Pinpoint the cell where the given text exists, returning its (x, y) midpoint coordinate. 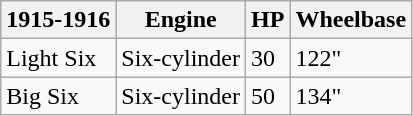
50 (268, 96)
Light Six (58, 58)
Engine (181, 20)
Big Six (58, 96)
HP (268, 20)
1915-1916 (58, 20)
122" (351, 58)
Wheelbase (351, 20)
134" (351, 96)
30 (268, 58)
